Return the (X, Y) coordinate for the center point of the cell that contains the specified text.  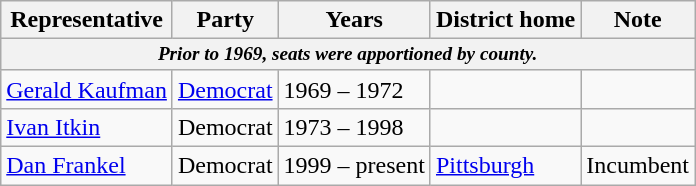
Prior to 1969, seats were apportioned by county. (348, 55)
1999 – present (354, 166)
Pittsburgh (505, 166)
Gerald Kaufman (87, 89)
Ivan Itkin (87, 128)
Dan Frankel (87, 166)
Incumbent (638, 166)
Party (225, 20)
Years (354, 20)
District home (505, 20)
Note (638, 20)
Representative (87, 20)
1973 – 1998 (354, 128)
1969 – 1972 (354, 89)
